Return the (X, Y) coordinate for the center point of the cell that contains the specified text.  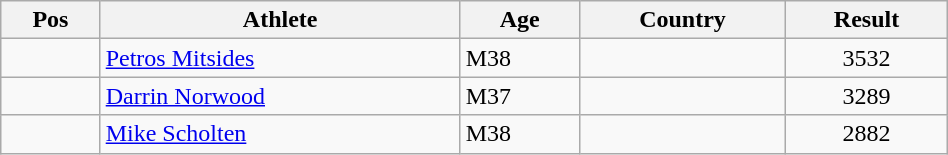
3532 (866, 58)
Pos (50, 20)
Darrin Norwood (280, 96)
2882 (866, 134)
3289 (866, 96)
M37 (520, 96)
Mike Scholten (280, 134)
Age (520, 20)
Result (866, 20)
Petros Mitsides (280, 58)
Athlete (280, 20)
Country (682, 20)
